Detect which cell encompasses the target text, then output its (x, y) center coordinate. 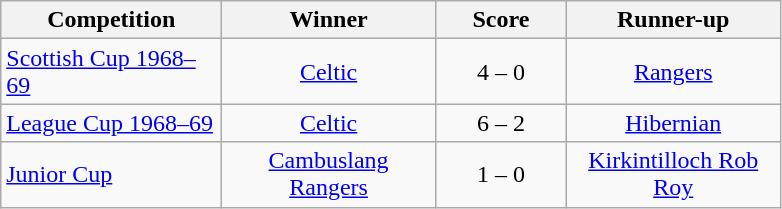
6 – 2 (500, 123)
Scottish Cup 1968–69 (112, 72)
Hibernian (673, 123)
Rangers (673, 72)
4 – 0 (500, 72)
1 – 0 (500, 174)
Competition (112, 20)
League Cup 1968–69 (112, 123)
Kirkintilloch Rob Roy (673, 174)
Score (500, 20)
Cambuslang Rangers (329, 174)
Junior Cup (112, 174)
Winner (329, 20)
Runner-up (673, 20)
